Detect which cell encompasses the target text, then output its (X, Y) center coordinate. 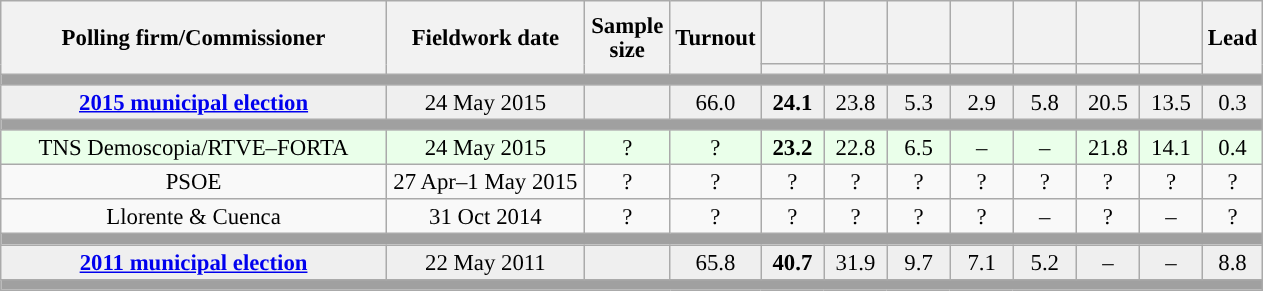
21.8 (1108, 148)
6.5 (918, 148)
PSOE (194, 182)
8.8 (1232, 262)
Fieldwork date (485, 38)
5.2 (1044, 262)
20.5 (1108, 102)
Llorente & Cuenca (194, 218)
Polling firm/Commissioner (194, 38)
0.4 (1232, 148)
5.3 (918, 102)
31.9 (856, 262)
Lead (1232, 38)
TNS Demoscopia/RTVE–FORTA (194, 148)
23.2 (792, 148)
40.7 (792, 262)
2011 municipal election (194, 262)
Turnout (716, 38)
14.1 (1170, 148)
31 Oct 2014 (485, 218)
2.9 (982, 102)
66.0 (716, 102)
5.8 (1044, 102)
2015 municipal election (194, 102)
0.3 (1232, 102)
Sample size (627, 38)
65.8 (716, 262)
22 May 2011 (485, 262)
24.1 (792, 102)
9.7 (918, 262)
27 Apr–1 May 2015 (485, 182)
13.5 (1170, 102)
7.1 (982, 262)
23.8 (856, 102)
22.8 (856, 148)
